Extract the [X, Y] coordinate from the center of the cell holding the provided text.  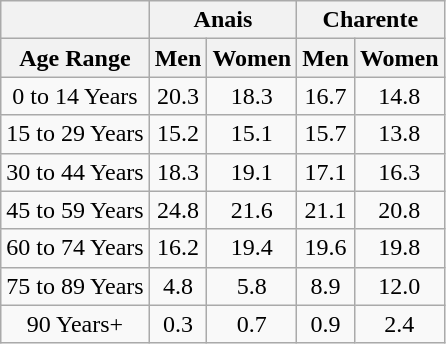
16.2 [178, 248]
19.6 [326, 248]
0.7 [252, 324]
15.2 [178, 134]
20.3 [178, 96]
8.9 [326, 286]
14.8 [399, 96]
19.4 [252, 248]
21.6 [252, 210]
90 Years+ [75, 324]
24.8 [178, 210]
2.4 [399, 324]
30 to 44 Years [75, 172]
0.3 [178, 324]
20.8 [399, 210]
12.0 [399, 286]
Anais [222, 20]
0 to 14 Years [75, 96]
19.8 [399, 248]
4.8 [178, 286]
60 to 74 Years [75, 248]
19.1 [252, 172]
16.7 [326, 96]
15.1 [252, 134]
17.1 [326, 172]
13.8 [399, 134]
15.7 [326, 134]
75 to 89 Years [75, 286]
Charente [370, 20]
Age Range [75, 58]
15 to 29 Years [75, 134]
16.3 [399, 172]
45 to 59 Years [75, 210]
0.9 [326, 324]
21.1 [326, 210]
5.8 [252, 286]
